For the text-containing cell, return its midpoint in [X, Y] coordinate format. 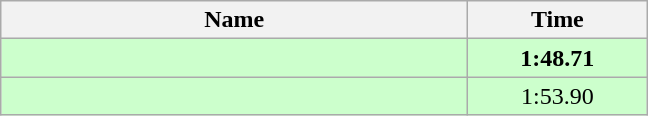
Time [558, 20]
Name [234, 20]
1:48.71 [558, 58]
1:53.90 [558, 96]
